For the text-containing cell, return its midpoint in [x, y] coordinate format. 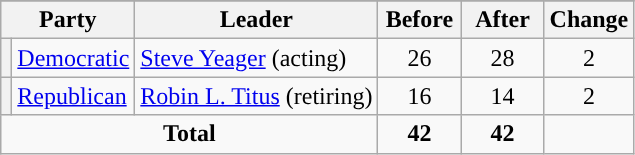
Steve Yeager (acting) [256, 58]
14 [502, 96]
Democratic [74, 58]
Change [589, 20]
28 [502, 58]
Party [68, 20]
Before [420, 20]
After [502, 20]
Republican [74, 96]
26 [420, 58]
Leader [256, 20]
Total [190, 134]
16 [420, 96]
Robin L. Titus (retiring) [256, 96]
